Detect which cell encompasses the target text, then output its [x, y] center coordinate. 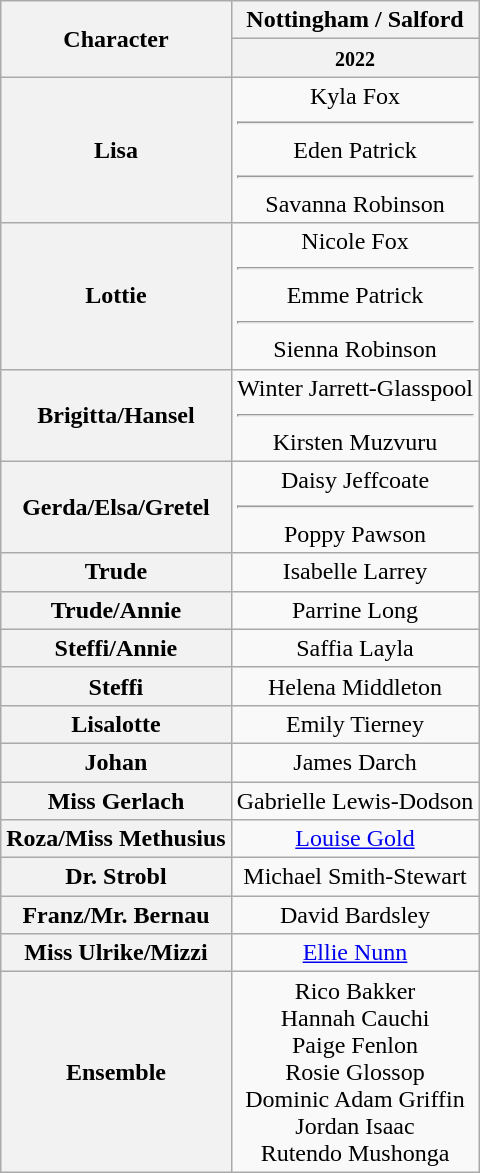
Miss Ulrike/Mizzi [116, 953]
Saffia Layla [355, 648]
Louise Gold [355, 839]
Isabelle Larrey [355, 572]
Brigitta/Hansel [116, 415]
Steffi [116, 686]
Kyla FoxEden PatrickSavanna Robinson [355, 150]
Helena Middleton [355, 686]
Parrine Long [355, 610]
Miss Gerlach [116, 801]
James Darch [355, 762]
Ensemble [116, 1072]
Winter Jarrett-GlasspoolKirsten Muzvuru [355, 415]
David Bardsley [355, 915]
Nicole FoxEmme PatrickSienna Robinson [355, 296]
Nottingham / Salford [355, 20]
Gabrielle Lewis-Dodson [355, 801]
Lottie [116, 296]
Trude/Annie [116, 610]
Steffi/Annie [116, 648]
Johan [116, 762]
2022 [355, 58]
Daisy JeffcoatePoppy Pawson [355, 507]
Dr. Strobl [116, 877]
Ellie Nunn [355, 953]
Character [116, 39]
Lisalotte [116, 724]
Franz/Mr. Bernau [116, 915]
Lisa [116, 150]
Emily Tierney [355, 724]
Trude [116, 572]
Gerda/Elsa/Gretel [116, 507]
Roza/Miss Methusius [116, 839]
Michael Smith-Stewart [355, 877]
Rico BakkerHannah CauchiPaige FenlonRosie GlossopDominic Adam GriffinJordan IsaacRutendo Mushonga [355, 1072]
